From the cell containing the given text, extract its center point as (x, y) coordinate. 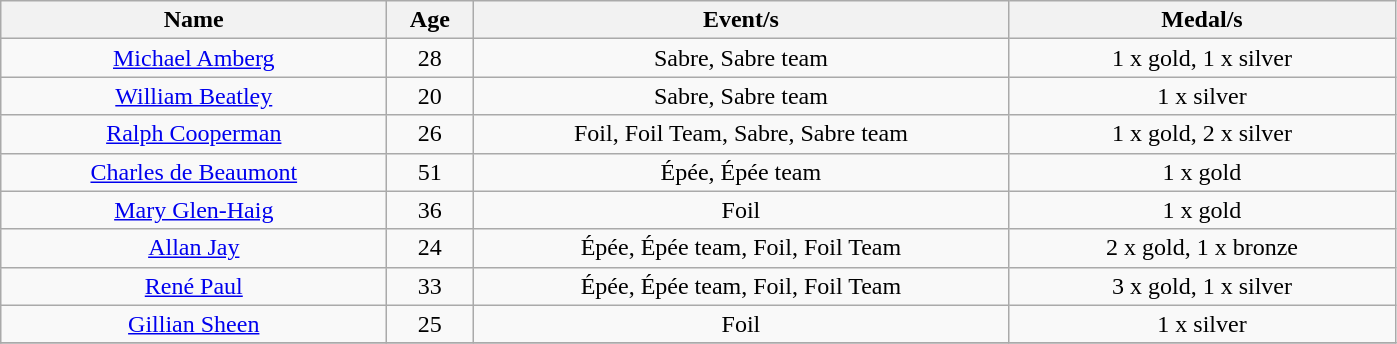
3 x gold, 1 x silver (1202, 286)
1 x gold, 1 x silver (1202, 58)
Foil, Foil Team, Sabre, Sabre team (741, 134)
2 x gold, 1 x bronze (1202, 248)
Gillian Sheen (194, 324)
36 (430, 210)
Name (194, 20)
51 (430, 172)
Charles de Beaumont (194, 172)
33 (430, 286)
Épée, Épée team (741, 172)
Allan Jay (194, 248)
Age (430, 20)
26 (430, 134)
Michael Amberg (194, 58)
25 (430, 324)
Mary Glen-Haig (194, 210)
24 (430, 248)
20 (430, 96)
William Beatley (194, 96)
René Paul (194, 286)
Ralph Cooperman (194, 134)
1 x gold, 2 x silver (1202, 134)
Medal/s (1202, 20)
Event/s (741, 20)
28 (430, 58)
